Detect which cell encompasses the target text, then output its (X, Y) center coordinate. 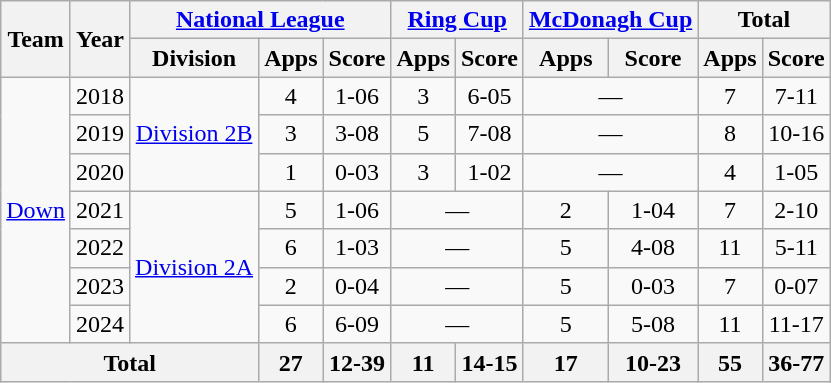
2024 (100, 324)
5-08 (653, 324)
6-05 (489, 96)
2019 (100, 134)
Division 2B (194, 134)
1 (291, 172)
2-10 (796, 210)
5-11 (796, 248)
6-09 (357, 324)
Division (194, 58)
2023 (100, 286)
2020 (100, 172)
0-07 (796, 286)
11-17 (796, 324)
55 (730, 362)
10-16 (796, 134)
17 (566, 362)
7-08 (489, 134)
1-03 (357, 248)
McDonagh Cup (610, 20)
1-05 (796, 172)
Down (36, 210)
Team (36, 39)
14-15 (489, 362)
1-02 (489, 172)
Division 2A (194, 267)
2021 (100, 210)
4-08 (653, 248)
1-04 (653, 210)
Year (100, 39)
10-23 (653, 362)
2022 (100, 248)
36-77 (796, 362)
2018 (100, 96)
7-11 (796, 96)
Ring Cup (457, 20)
3-08 (357, 134)
27 (291, 362)
12-39 (357, 362)
0-04 (357, 286)
8 (730, 134)
National League (260, 20)
